Scan for the cell matching the given text and deliver its [X, Y] coordinate at center. 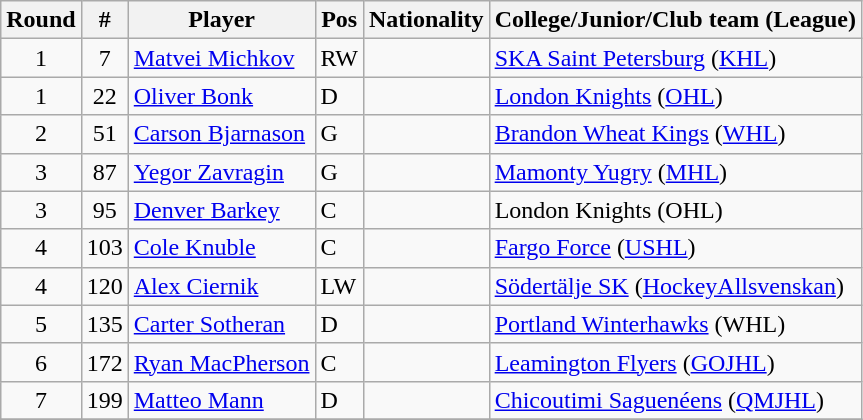
Yegor Zavragin [222, 172]
135 [104, 324]
Leamington Flyers (GOJHL) [675, 362]
Cole Knuble [222, 248]
# [104, 20]
Mamonty Yugry (MHL) [675, 172]
College/Junior/Club team (League) [675, 20]
22 [104, 96]
Round [41, 20]
Chicoutimi Saguenéens (QMJHL) [675, 400]
Portland Winterhawks (WHL) [675, 324]
Brandon Wheat Kings (WHL) [675, 134]
Pos [339, 20]
Oliver Bonk [222, 96]
SKA Saint Petersburg (KHL) [675, 58]
Matvei Michkov [222, 58]
120 [104, 286]
5 [41, 324]
Ryan MacPherson [222, 362]
Player [222, 20]
95 [104, 210]
2 [41, 134]
Carson Bjarnason [222, 134]
Matteo Mann [222, 400]
Carter Sotheran [222, 324]
6 [41, 362]
51 [104, 134]
RW [339, 58]
87 [104, 172]
Denver Barkey [222, 210]
Fargo Force (USHL) [675, 248]
Nationality [426, 20]
172 [104, 362]
Södertälje SK (HockeyAllsvenskan) [675, 286]
199 [104, 400]
LW [339, 286]
Alex Ciernik [222, 286]
103 [104, 248]
